For the text-containing cell, return its midpoint in (X, Y) coordinate format. 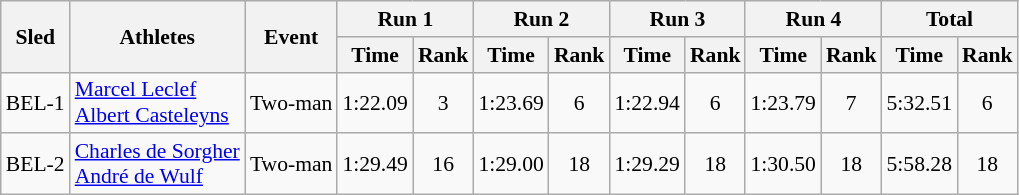
1:22.94 (646, 102)
1:30.50 (782, 164)
Run 3 (677, 19)
Event (292, 36)
BEL-1 (36, 102)
1:23.79 (782, 102)
Charles de SorgherAndré de Wulf (158, 164)
Run 1 (405, 19)
16 (444, 164)
1:29.00 (510, 164)
7 (852, 102)
Marcel LeclefAlbert Casteleyns (158, 102)
1:29.29 (646, 164)
5:32.51 (920, 102)
Sled (36, 36)
1:23.69 (510, 102)
1:29.49 (374, 164)
Run 4 (813, 19)
Run 2 (541, 19)
Athletes (158, 36)
Total (950, 19)
3 (444, 102)
5:58.28 (920, 164)
BEL-2 (36, 164)
1:22.09 (374, 102)
